Search for the cell housing the specified text and yield its (X, Y) center coordinate. 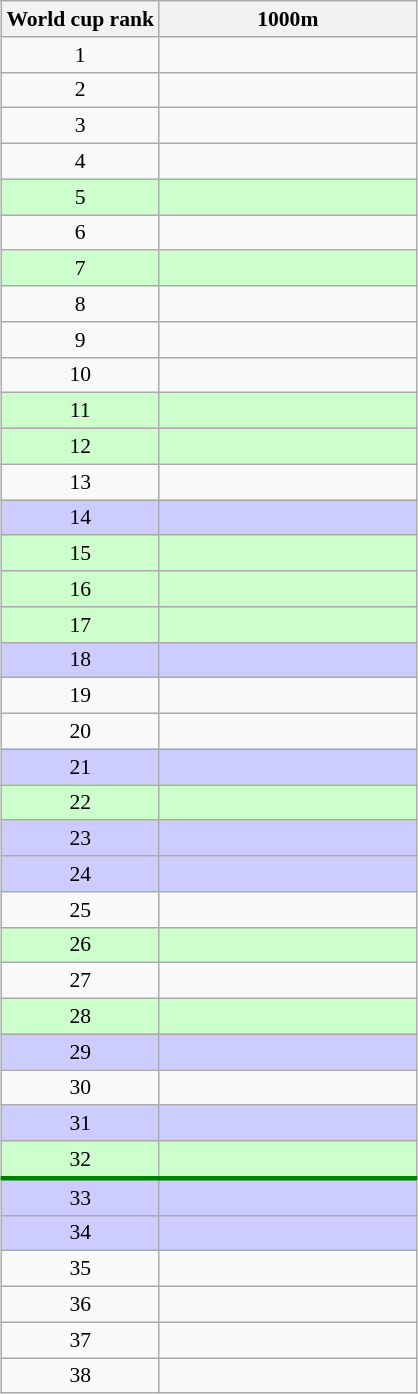
3 (80, 126)
38 (80, 1376)
1 (80, 55)
21 (80, 767)
25 (80, 910)
17 (80, 625)
16 (80, 589)
15 (80, 554)
2 (80, 90)
12 (80, 447)
28 (80, 1017)
18 (80, 660)
5 (80, 197)
26 (80, 945)
1000m (288, 19)
10 (80, 375)
8 (80, 304)
6 (80, 233)
20 (80, 732)
24 (80, 874)
33 (80, 1196)
9 (80, 340)
23 (80, 839)
4 (80, 162)
32 (80, 1160)
30 (80, 1088)
19 (80, 696)
13 (80, 482)
14 (80, 518)
34 (80, 1233)
World cup rank (80, 19)
35 (80, 1269)
37 (80, 1340)
7 (80, 269)
27 (80, 981)
11 (80, 411)
22 (80, 803)
31 (80, 1124)
36 (80, 1305)
29 (80, 1052)
